Capture the cell that displays the provided text and extract its (X, Y) central coordinate. 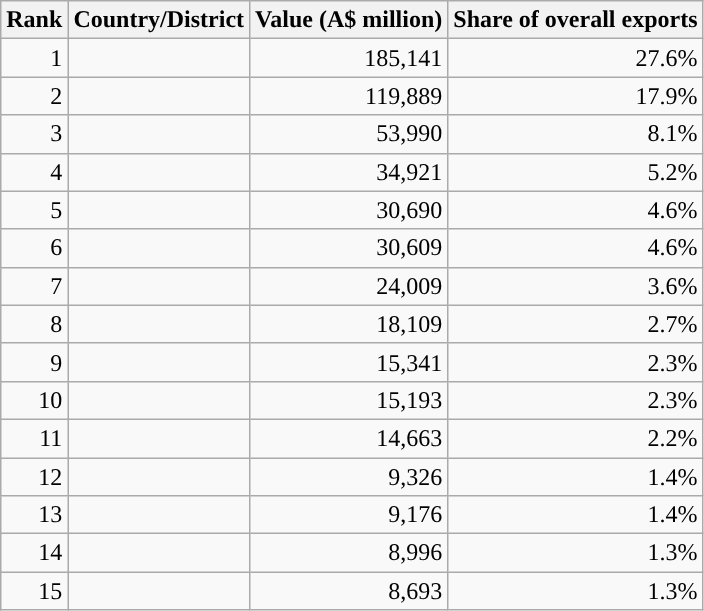
34,921 (349, 172)
30,690 (349, 210)
8.1% (576, 134)
6 (34, 248)
8 (34, 324)
8,693 (349, 591)
Country/District (159, 20)
7 (34, 286)
2.7% (576, 324)
10 (34, 400)
24,009 (349, 286)
18,109 (349, 324)
2 (34, 96)
3.6% (576, 286)
Share of overall exports (576, 20)
Rank (34, 20)
11 (34, 438)
14 (34, 553)
17.9% (576, 96)
14,663 (349, 438)
9,176 (349, 515)
185,141 (349, 58)
3 (34, 134)
5 (34, 210)
27.6% (576, 58)
15,341 (349, 362)
9 (34, 362)
30,609 (349, 248)
5.2% (576, 172)
15 (34, 591)
1 (34, 58)
8,996 (349, 553)
4 (34, 172)
15,193 (349, 400)
53,990 (349, 134)
119,889 (349, 96)
9,326 (349, 477)
Value (A$ million) (349, 20)
2.2% (576, 438)
12 (34, 477)
13 (34, 515)
